Return the [x, y] coordinate for the center point of the cell that contains the specified text.  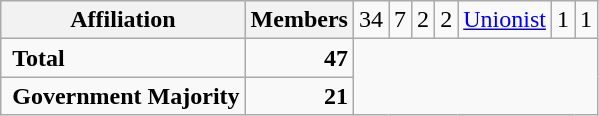
Unionist [505, 20]
21 [299, 96]
7 [400, 20]
Members [299, 20]
47 [299, 58]
Government Majority [123, 96]
Total [123, 58]
34 [370, 20]
Affiliation [123, 20]
